Search for the cell housing the specified text and yield its [X, Y] center coordinate. 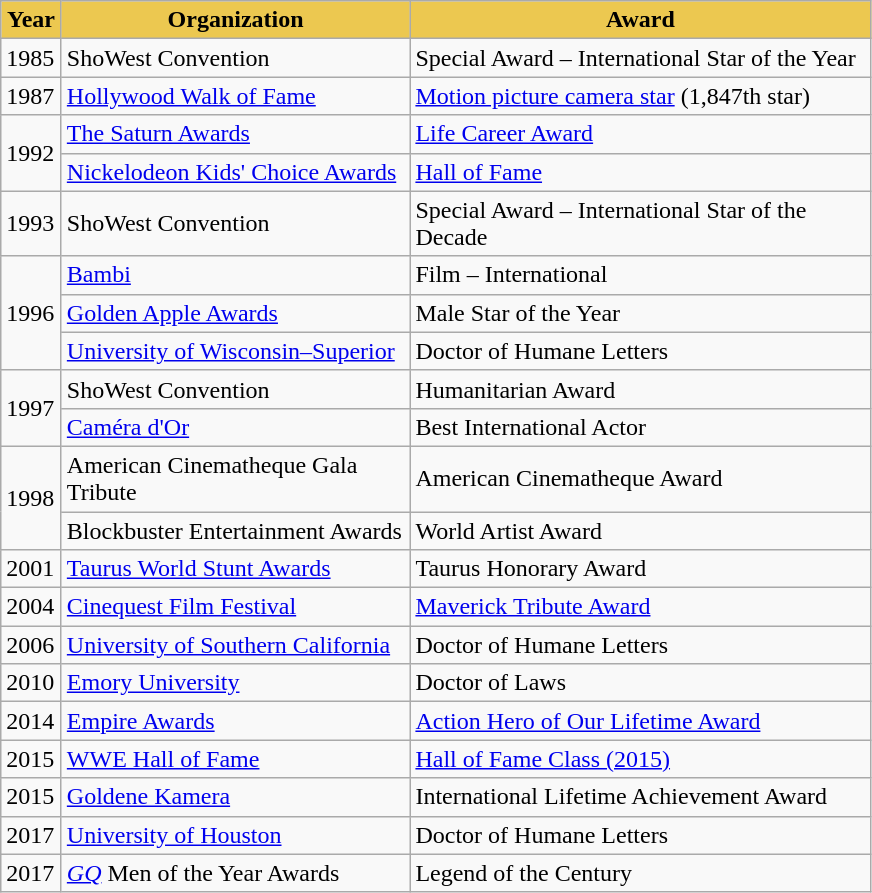
Award [640, 20]
1997 [32, 408]
1992 [32, 153]
Male Star of the Year [640, 313]
Taurus Honorary Award [640, 569]
1993 [32, 224]
Hollywood Walk of Fame [236, 96]
Humanitarian Award [640, 389]
Cinequest Film Festival [236, 607]
Life Career Award [640, 134]
2014 [32, 721]
Hall of Fame Class (2015) [640, 759]
Action Hero of Our Lifetime Award [640, 721]
2004 [32, 607]
Organization [236, 20]
World Artist Award [640, 531]
Year [32, 20]
Special Award – International Star of the Decade [640, 224]
Motion picture camera star (1,847th star) [640, 96]
GQ Men of the Year Awards [236, 873]
Special Award – International Star of the Year [640, 58]
Empire Awards [236, 721]
Bambi [236, 275]
Emory University [236, 683]
Best International Actor [640, 427]
Doctor of Laws [640, 683]
The Saturn Awards [236, 134]
International Lifetime Achievement Award [640, 797]
WWE Hall of Fame [236, 759]
1998 [32, 498]
Goldene Kamera [236, 797]
Maverick Tribute Award [640, 607]
University of Southern California [236, 645]
Legend of the Century [640, 873]
1996 [32, 313]
2001 [32, 569]
Taurus World Stunt Awards [236, 569]
University of Wisconsin–Superior [236, 351]
American Cinematheque Award [640, 478]
Golden Apple Awards [236, 313]
Film – International [640, 275]
Blockbuster Entertainment Awards [236, 531]
Nickelodeon Kids' Choice Awards [236, 172]
1987 [32, 96]
1985 [32, 58]
Caméra d'Or [236, 427]
2010 [32, 683]
2006 [32, 645]
University of Houston [236, 835]
Hall of Fame [640, 172]
American Cinematheque Gala Tribute [236, 478]
